Find where the given text appears and provide that cell's center as [X, Y] coordinate. 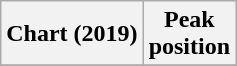
Chart (2019) [72, 34]
Peakposition [189, 34]
